Determine the [x, y] coordinate at the center of the cell enclosing the given text.  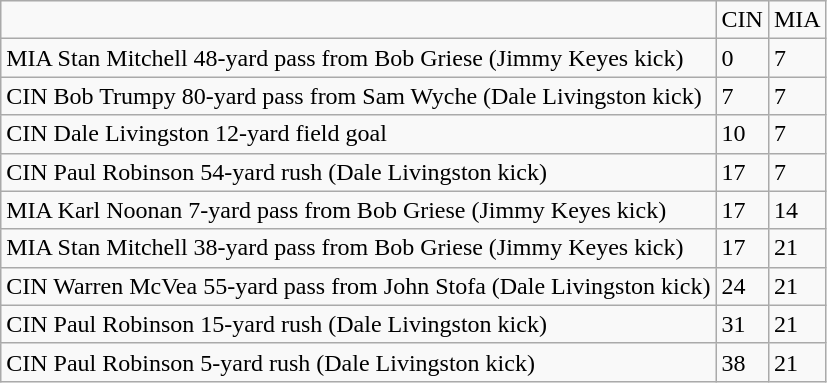
38 [742, 362]
CIN [742, 20]
MIA [797, 20]
31 [742, 324]
14 [797, 210]
CIN Bob Trumpy 80-yard pass from Sam Wyche (Dale Livingston kick) [358, 96]
CIN Warren McVea 55-yard pass from John Stofa (Dale Livingston kick) [358, 286]
MIA Stan Mitchell 38-yard pass from Bob Griese (Jimmy Keyes kick) [358, 248]
CIN Paul Robinson 5-yard rush (Dale Livingston kick) [358, 362]
24 [742, 286]
MIA Stan Mitchell 48-yard pass from Bob Griese (Jimmy Keyes kick) [358, 58]
10 [742, 134]
CIN Paul Robinson 15-yard rush (Dale Livingston kick) [358, 324]
CIN Dale Livingston 12-yard field goal [358, 134]
MIA Karl Noonan 7-yard pass from Bob Griese (Jimmy Keyes kick) [358, 210]
0 [742, 58]
CIN Paul Robinson 54-yard rush (Dale Livingston kick) [358, 172]
